Locate the cell with the specified text and output its (x, y) center coordinate. 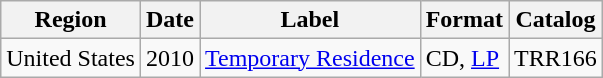
Format (464, 20)
Catalog (556, 20)
Label (310, 20)
2010 (170, 58)
CD, LP (464, 58)
Date (170, 20)
United States (71, 58)
Region (71, 20)
TRR166 (556, 58)
Temporary Residence (310, 58)
